Provide the (x, y) coordinate of the cell's center where the given text is located.  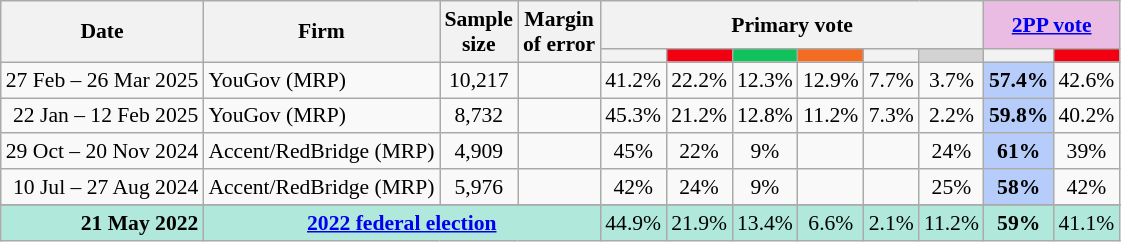
22 Jan – 12 Feb 2025 (102, 116)
2022 federal election (402, 223)
Primary vote (792, 25)
12.8% (765, 116)
39% (1086, 152)
13.4% (765, 223)
44.9% (633, 223)
45% (633, 152)
7.7% (892, 80)
6.6% (831, 223)
61% (1018, 152)
29 Oct – 20 Nov 2024 (102, 152)
10 Jul – 27 Aug 2024 (102, 187)
8,732 (479, 116)
2.2% (952, 116)
42.6% (1086, 80)
40.2% (1086, 116)
3.7% (952, 80)
2PP vote (1052, 25)
41.2% (633, 80)
22% (699, 152)
25% (952, 187)
57.4% (1018, 80)
45.3% (633, 116)
12.9% (831, 80)
10,217 (479, 80)
5,976 (479, 187)
58% (1018, 187)
Marginof error (559, 32)
Samplesize (479, 32)
21.9% (699, 223)
59.8% (1018, 116)
7.3% (892, 116)
21 May 2022 (102, 223)
21.2% (699, 116)
41.1% (1086, 223)
22.2% (699, 80)
59% (1018, 223)
27 Feb – 26 Mar 2025 (102, 80)
Firm (321, 32)
Date (102, 32)
2.1% (892, 223)
4,909 (479, 152)
12.3% (765, 80)
